Capture the cell that displays the provided text and extract its [x, y] central coordinate. 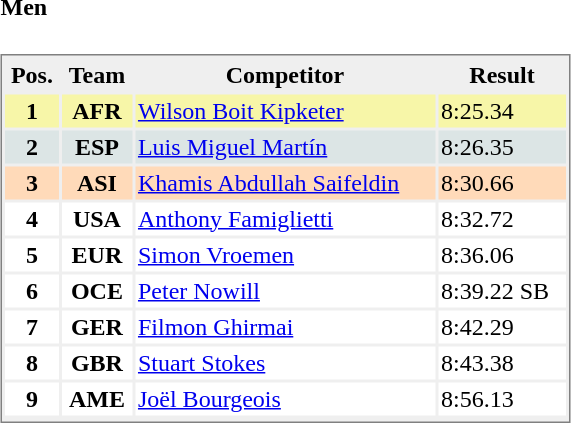
EUR [97, 254]
Pos. [32, 74]
6 [32, 290]
8:36.06 [502, 254]
3 [32, 182]
Simon Vroemen [285, 254]
ASI [97, 182]
Filmon Ghirmai [285, 326]
7 [32, 326]
8:30.66 [502, 182]
GER [97, 326]
AFR [97, 110]
Competitor [285, 74]
Peter Nowill [285, 290]
2 [32, 146]
4 [32, 218]
Team [97, 74]
ESP [97, 146]
Khamis Abdullah Saifeldin [285, 182]
GBR [97, 362]
8 [32, 362]
8:32.72 [502, 218]
Luis Miguel Martín [285, 146]
8:26.35 [502, 146]
8:42.29 [502, 326]
8:39.22 SB [502, 290]
1 [32, 110]
8:25.34 [502, 110]
8:56.13 [502, 398]
9 [32, 398]
Wilson Boit Kipketer [285, 110]
OCE [97, 290]
USA [97, 218]
5 [32, 254]
Joël Bourgeois [285, 398]
Anthony Famiglietti [285, 218]
AME [97, 398]
Stuart Stokes [285, 362]
8:43.38 [502, 362]
Result [502, 74]
